From the cell containing the given text, extract its center point as (x, y) coordinate. 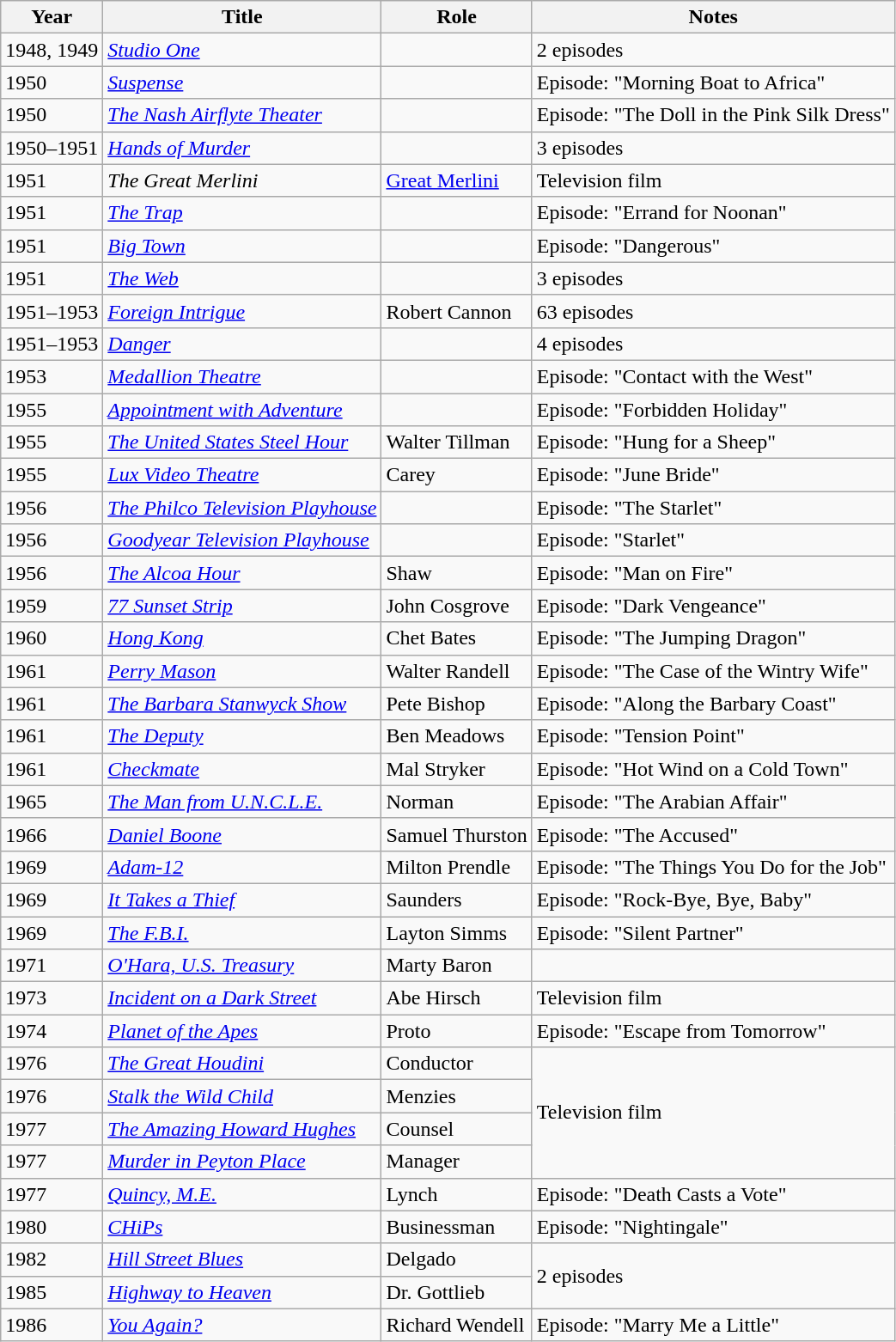
Highway to Heaven (242, 1292)
The F.B.I. (242, 932)
Hands of Murder (242, 148)
Notes (713, 17)
1966 (52, 834)
77 Sunset Strip (242, 606)
Saunders (457, 900)
Danger (242, 344)
The Web (242, 278)
Medallion Theatre (242, 376)
Delgado (457, 1260)
The Deputy (242, 736)
1953 (52, 376)
Carey (457, 475)
Incident on a Dark Street (242, 998)
Episode: "June Bride" (713, 475)
1960 (52, 638)
Episode: "Escape from Tomorrow" (713, 1031)
The Trap (242, 213)
1959 (52, 606)
4 episodes (713, 344)
Businessman (457, 1227)
Chet Bates (457, 638)
Lynch (457, 1194)
Lux Video Theatre (242, 475)
Shaw (457, 573)
Episode: "Morning Boat to Africa" (713, 82)
Episode: "Man on Fire" (713, 573)
Studio One (242, 50)
Abe Hirsch (457, 998)
Episode: "Forbidden Holiday" (713, 410)
O'Hara, U.S. Treasury (242, 966)
The Great Houdini (242, 1064)
Richard Wendell (457, 1325)
Walter Randell (457, 671)
You Again? (242, 1325)
Episode: "Marry Me a Little" (713, 1325)
1974 (52, 1031)
Stalk the Wild Child (242, 1096)
Episode: "Hot Wind on a Cold Town" (713, 769)
The Barbara Stanwyck Show (242, 704)
Episode: "The Starlet" (713, 508)
Samuel Thurston (457, 834)
Suspense (242, 82)
Episode: "Starlet" (713, 540)
Adam-12 (242, 867)
Episode: "The Accused" (713, 834)
The Amazing Howard Hughes (242, 1129)
Marty Baron (457, 966)
Daniel Boone (242, 834)
The Nash Airflyte Theater (242, 115)
1948, 1949 (52, 50)
Year (52, 17)
1950–1951 (52, 148)
Norman (457, 802)
Appointment with Adventure (242, 410)
Proto (457, 1031)
Episode: "Errand for Noonan" (713, 213)
Foreign Intrigue (242, 311)
Manager (457, 1162)
Planet of the Apes (242, 1031)
CHiPs (242, 1227)
Episode: "Hung for a Sheep" (713, 442)
Perry Mason (242, 671)
Episode: "The Doll in the Pink Silk Dress" (713, 115)
1971 (52, 966)
Murder in Peyton Place (242, 1162)
Episode: "Nightingale" (713, 1227)
Layton Simms (457, 932)
Quincy, M.E. (242, 1194)
The Man from U.N.C.L.E. (242, 802)
Episode: "Rock-Bye, Bye, Baby" (713, 900)
It Takes a Thief (242, 900)
Episode: "Contact with the West" (713, 376)
John Cosgrove (457, 606)
Episode: "The Jumping Dragon" (713, 638)
Counsel (457, 1129)
Menzies (457, 1096)
Episode: "Dark Vengeance" (713, 606)
1965 (52, 802)
1985 (52, 1292)
Episode: "The Arabian Affair" (713, 802)
Robert Cannon (457, 311)
Title (242, 17)
Walter Tillman (457, 442)
Episode: "The Case of the Wintry Wife" (713, 671)
Hong Kong (242, 638)
Ben Meadows (457, 736)
Big Town (242, 246)
The Great Merlini (242, 180)
Checkmate (242, 769)
Episode: "The Things You Do for the Job" (713, 867)
Conductor (457, 1064)
Hill Street Blues (242, 1260)
Goodyear Television Playhouse (242, 540)
63 episodes (713, 311)
The Alcoa Hour (242, 573)
Episode: "Death Casts a Vote" (713, 1194)
Dr. Gottlieb (457, 1292)
Episode: "Dangerous" (713, 246)
Mal Stryker (457, 769)
1980 (52, 1227)
Role (457, 17)
1982 (52, 1260)
Episode: "Along the Barbary Coast" (713, 704)
Episode: "Silent Partner" (713, 932)
The United States Steel Hour (242, 442)
Pete Bishop (457, 704)
Episode: "Tension Point" (713, 736)
Milton Prendle (457, 867)
1973 (52, 998)
1986 (52, 1325)
Great Merlini (457, 180)
The Philco Television Playhouse (242, 508)
